Search for the cell housing the specified text and yield its (X, Y) center coordinate. 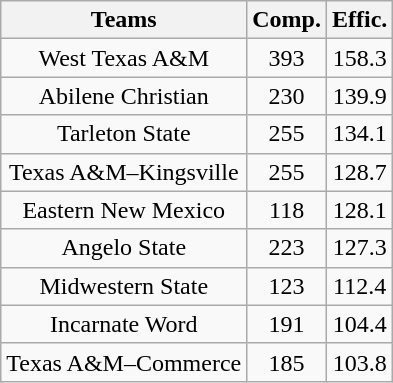
Midwestern State (124, 286)
Abilene Christian (124, 96)
118 (287, 210)
139.9 (359, 96)
223 (287, 248)
Teams (124, 20)
104.4 (359, 324)
158.3 (359, 58)
128.1 (359, 210)
134.1 (359, 134)
Eastern New Mexico (124, 210)
Texas A&M–Commerce (124, 362)
103.8 (359, 362)
West Texas A&M (124, 58)
Tarleton State (124, 134)
128.7 (359, 172)
127.3 (359, 248)
112.4 (359, 286)
393 (287, 58)
Texas A&M–Kingsville (124, 172)
Angelo State (124, 248)
Comp. (287, 20)
Incarnate Word (124, 324)
230 (287, 96)
185 (287, 362)
Effic. (359, 20)
191 (287, 324)
123 (287, 286)
